Find where the given text appears and provide that cell's center as (X, Y) coordinate. 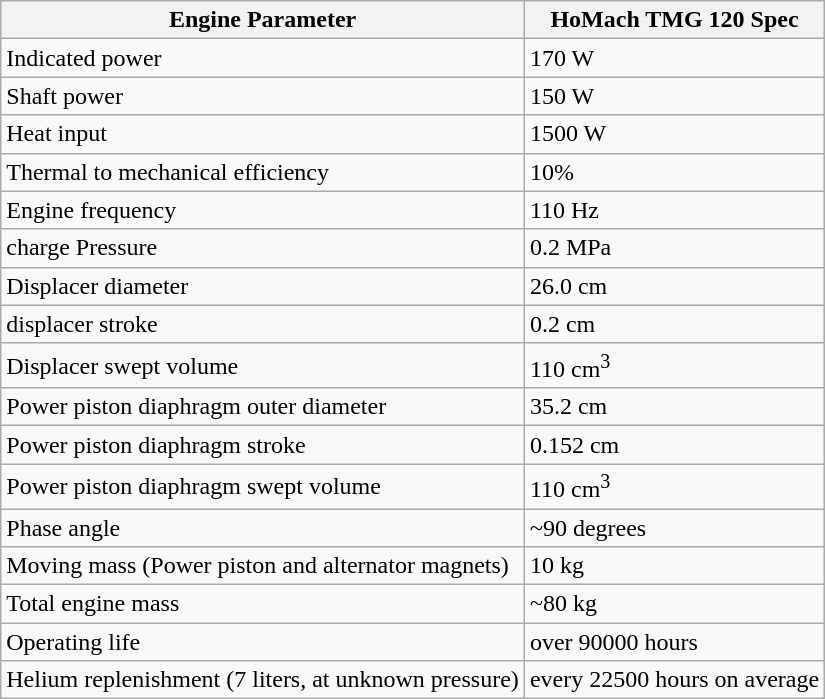
10 kg (674, 566)
Operating life (263, 642)
over 90000 hours (674, 642)
Power piston diaphragm stroke (263, 445)
Power piston diaphragm outer diameter (263, 407)
every 22500 hours on average (674, 680)
0.2 MPa (674, 248)
Power piston diaphragm swept volume (263, 486)
Total engine mass (263, 604)
0.2 cm (674, 324)
Shaft power (263, 96)
Phase angle (263, 528)
150 W (674, 96)
Helium replenishment (7 liters, at unknown pressure) (263, 680)
35.2 cm (674, 407)
Engine frequency (263, 210)
Displacer swept volume (263, 366)
10% (674, 172)
0.152 cm (674, 445)
~90 degrees (674, 528)
Moving mass (Power piston and alternator magnets) (263, 566)
170 W (674, 58)
110 Hz (674, 210)
displacer stroke (263, 324)
Thermal to mechanical efficiency (263, 172)
1500 W (674, 134)
Displacer diameter (263, 286)
Engine Parameter (263, 20)
Heat input (263, 134)
charge Pressure (263, 248)
Indicated power (263, 58)
HoMach TMG 120 Spec (674, 20)
26.0 cm (674, 286)
~80 kg (674, 604)
